From the cell containing the given text, extract its center point as [X, Y] coordinate. 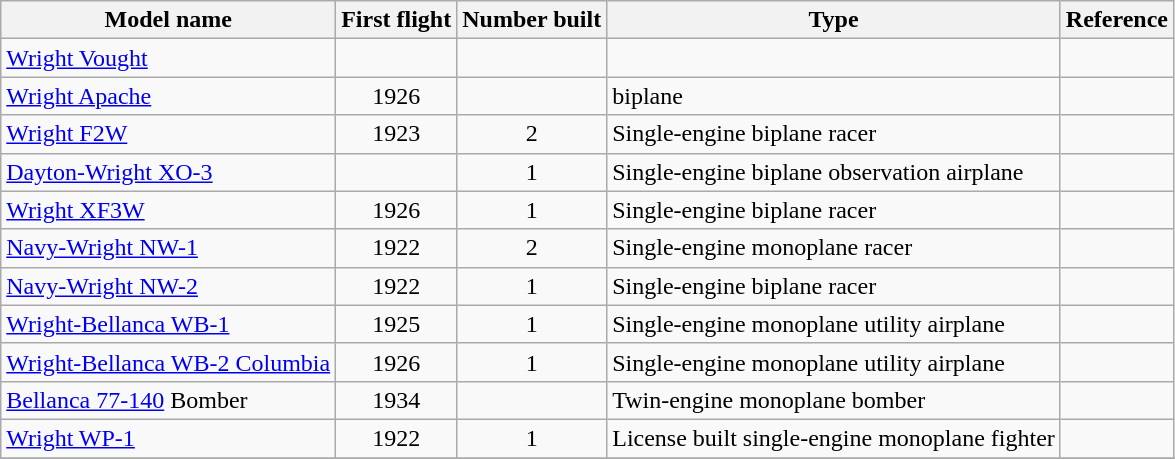
Navy-Wright NW-2 [168, 286]
Wright-Bellanca WB-1 [168, 324]
Twin-engine monoplane bomber [834, 400]
Type [834, 20]
Single-engine biplane observation airplane [834, 172]
biplane [834, 96]
Single-engine monoplane racer [834, 248]
Wright-Bellanca WB-2 Columbia [168, 362]
Model name [168, 20]
Wright WP-1 [168, 438]
License built single-engine monoplane fighter [834, 438]
1923 [396, 134]
Wright XF3W [168, 210]
Dayton-Wright XO-3 [168, 172]
1934 [396, 400]
Navy-Wright NW-1 [168, 248]
First flight [396, 20]
Wright Vought [168, 58]
Reference [1116, 20]
1925 [396, 324]
Wright F2W [168, 134]
Bellanca 77-140 Bomber [168, 400]
Number built [532, 20]
Wright Apache [168, 96]
